Extract the [x, y] coordinate from the center of the cell holding the provided text.  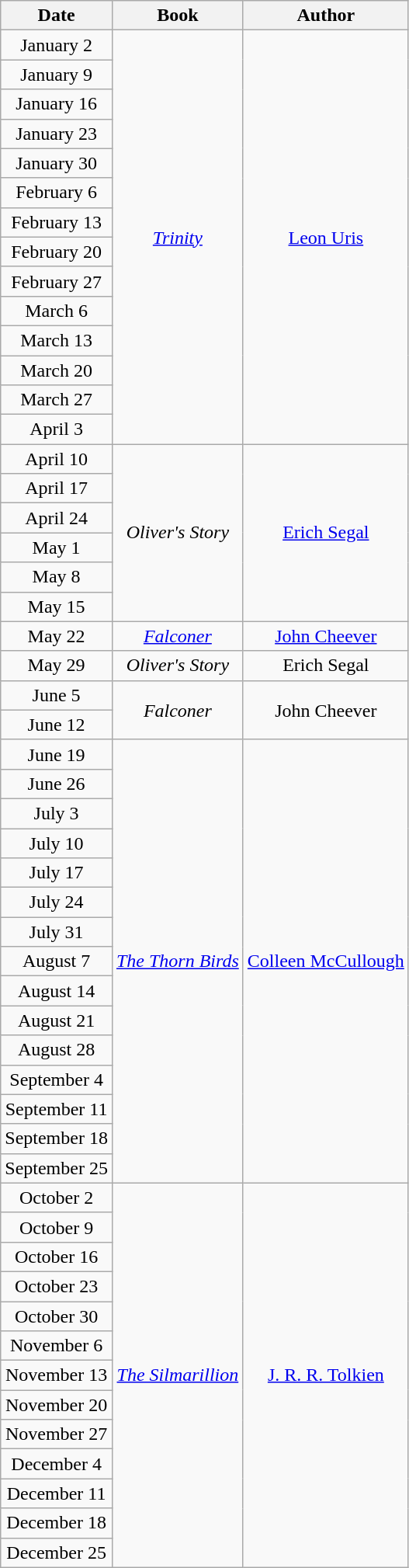
June 19 [57, 754]
March 20 [57, 370]
Trinity [177, 238]
March 6 [57, 311]
February 27 [57, 281]
April 3 [57, 429]
The Silmarillion [177, 1375]
August 14 [57, 991]
August 28 [57, 1050]
October 9 [57, 1227]
March 13 [57, 340]
Book [177, 16]
February 20 [57, 252]
February 13 [57, 222]
May 15 [57, 607]
September 4 [57, 1080]
April 17 [57, 488]
July 10 [57, 843]
January 9 [57, 75]
The Thorn Birds [177, 961]
J. R. R. Tolkien [326, 1375]
December 11 [57, 1493]
May 29 [57, 666]
April 24 [57, 518]
Author [326, 16]
April 10 [57, 459]
January 16 [57, 104]
August 21 [57, 1020]
October 2 [57, 1198]
June 12 [57, 725]
October 16 [57, 1257]
October 23 [57, 1286]
July 24 [57, 902]
Colleen McCullough [326, 961]
February 6 [57, 193]
November 6 [57, 1346]
November 13 [57, 1375]
November 20 [57, 1405]
January 23 [57, 134]
May 22 [57, 636]
May 1 [57, 548]
August 7 [57, 961]
September 11 [57, 1109]
December 4 [57, 1464]
March 27 [57, 400]
July 3 [57, 813]
Leon Uris [326, 238]
December 18 [57, 1523]
November 27 [57, 1434]
June 26 [57, 784]
June 5 [57, 695]
September 25 [57, 1168]
December 25 [57, 1552]
Date [57, 16]
October 30 [57, 1316]
September 18 [57, 1139]
July 17 [57, 873]
January 2 [57, 45]
January 30 [57, 163]
May 8 [57, 577]
July 31 [57, 932]
